Determine the (X, Y) coordinate at the center of the cell enclosing the given text.  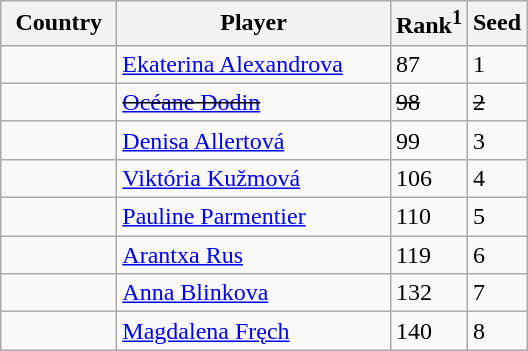
7 (496, 293)
110 (428, 217)
3 (496, 140)
119 (428, 255)
Player (254, 24)
Rank1 (428, 24)
98 (428, 102)
Arantxa Rus (254, 255)
Océane Dodin (254, 102)
Pauline Parmentier (254, 217)
99 (428, 140)
4 (496, 178)
Seed (496, 24)
87 (428, 64)
Anna Blinkova (254, 293)
6 (496, 255)
2 (496, 102)
Country (59, 24)
Magdalena Fręch (254, 331)
5 (496, 217)
106 (428, 178)
Denisa Allertová (254, 140)
8 (496, 331)
140 (428, 331)
132 (428, 293)
1 (496, 64)
Viktória Kužmová (254, 178)
Ekaterina Alexandrova (254, 64)
